Extract the [x, y] coordinate from the center of the cell holding the provided text.  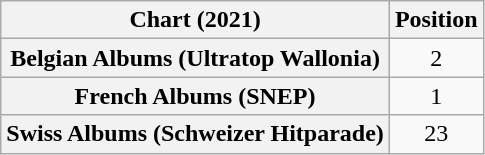
23 [436, 134]
1 [436, 96]
Swiss Albums (Schweizer Hitparade) [196, 134]
French Albums (SNEP) [196, 96]
Belgian Albums (Ultratop Wallonia) [196, 58]
Position [436, 20]
2 [436, 58]
Chart (2021) [196, 20]
